Provide the [x, y] coordinate of the cell's center where the given text is located.  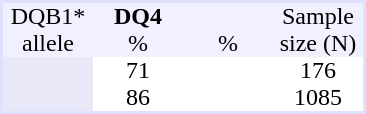
86 [138, 98]
71 [138, 70]
176 [318, 70]
Sample [318, 16]
1085 [318, 98]
size (N) [318, 44]
DQ4 [138, 16]
allele [48, 44]
DQB1* [48, 16]
